Determine the [x, y] coordinate at the center of the cell enclosing the given text.  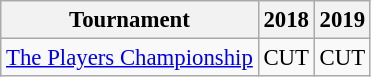
The Players Championship [130, 58]
Tournament [130, 20]
2019 [342, 20]
2018 [286, 20]
